From the cell containing the given text, extract its center point as [X, Y] coordinate. 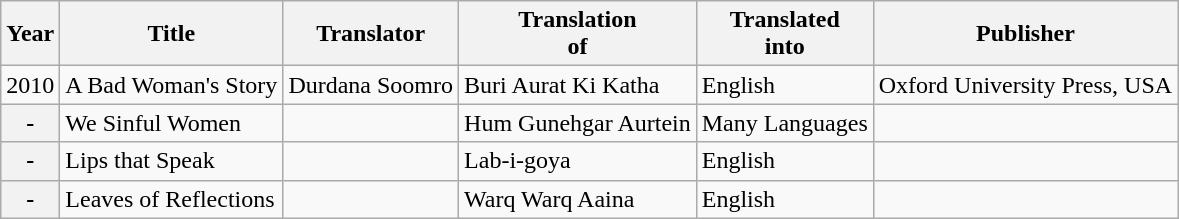
Oxford University Press, USA [1025, 85]
Title [172, 34]
Translator [371, 34]
Many Languages [784, 123]
Publisher [1025, 34]
Lips that Speak [172, 161]
Hum Gunehgar Aurtein [578, 123]
Translationof [578, 34]
Leaves of Reflections [172, 199]
Warq Warq Aaina [578, 199]
A Bad Woman's Story [172, 85]
Year [30, 34]
We Sinful Women [172, 123]
2010 [30, 85]
Buri Aurat Ki Katha [578, 85]
Translatedinto [784, 34]
Durdana Soomro [371, 85]
Lab-i-goya [578, 161]
